Identify which cell holds the provided text, then report its [X, Y] central coordinate. 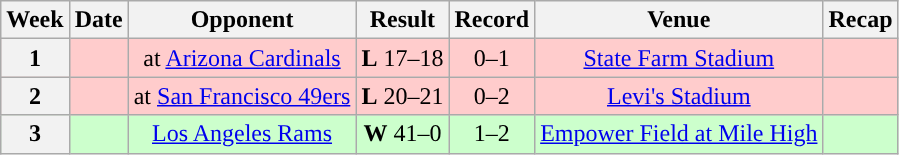
Los Angeles Rams [242, 134]
at San Francisco 49ers [242, 96]
Week [35, 20]
Empower Field at Mile High [679, 134]
W 41–0 [402, 134]
L 17–18 [402, 58]
Recap [860, 20]
Record [492, 20]
3 [35, 134]
at Arizona Cardinals [242, 58]
State Farm Stadium [679, 58]
Levi's Stadium [679, 96]
1–2 [492, 134]
2 [35, 96]
Date [98, 20]
L 20–21 [402, 96]
Result [402, 20]
1 [35, 58]
Venue [679, 20]
Opponent [242, 20]
0–1 [492, 58]
0–2 [492, 96]
